Search for the cell housing the specified text and yield its (X, Y) center coordinate. 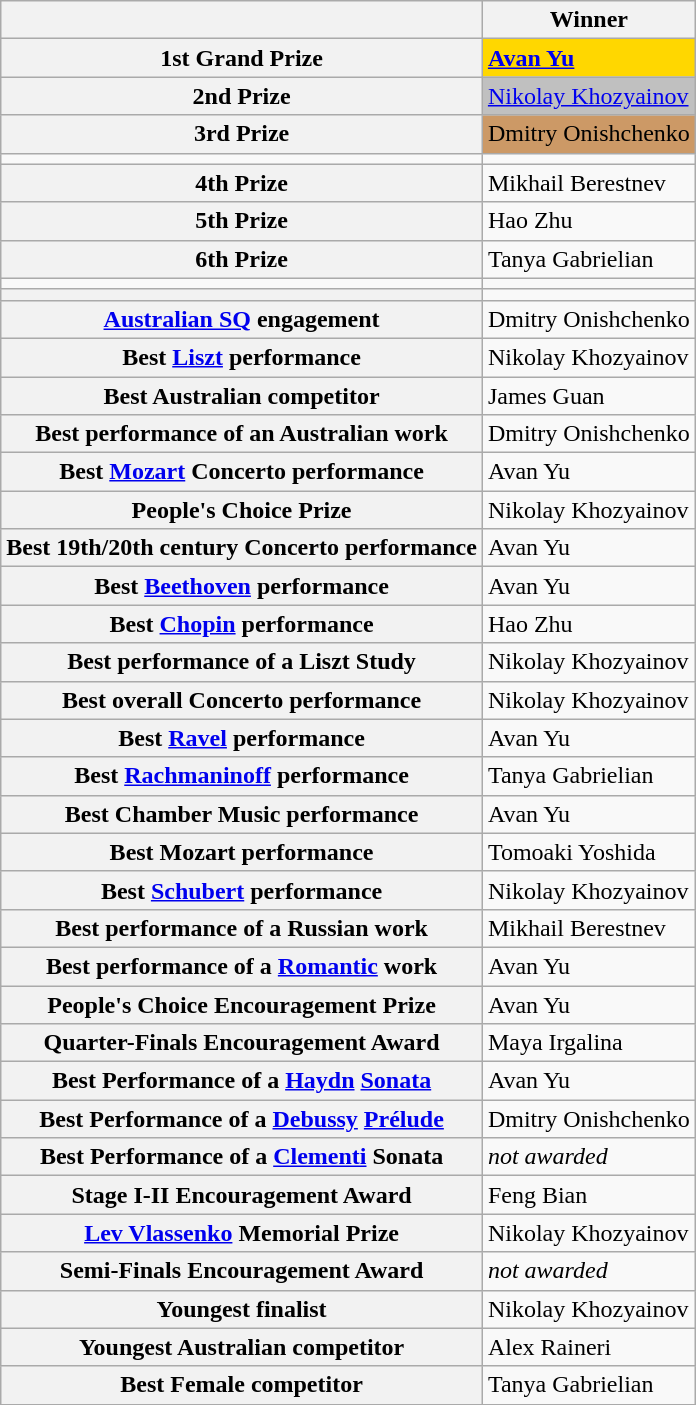
2nd Prize (242, 96)
5th Prize (242, 221)
1st Grand Prize (242, 58)
Youngest Australian competitor (242, 1347)
Best Liszt performance (242, 357)
Best Mozart Concerto performance (242, 472)
Best 19th/20th century Concerto performance (242, 548)
Best performance of a Liszt Study (242, 662)
Best Performance of a Haydn Sonata (242, 1081)
Feng Bian (588, 1195)
Best Chamber Music performance (242, 814)
Lev Vlassenko Memorial Prize (242, 1233)
Quarter-Finals Encouragement Award (242, 1043)
Best Performance of a Clementi Sonata (242, 1157)
James Guan (588, 395)
Best Beethoven performance (242, 586)
Winner (588, 20)
Best performance of a Russian work (242, 928)
4th Prize (242, 183)
3rd Prize (242, 134)
Youngest finalist (242, 1309)
Best overall Concerto performance (242, 700)
Semi-Finals Encouragement Award (242, 1271)
Best Ravel performance (242, 738)
People's Choice Prize (242, 510)
Alex Raineri (588, 1347)
Best Schubert performance (242, 890)
Tomoaki Yoshida (588, 852)
Best performance of an Australian work (242, 434)
Australian SQ engagement (242, 319)
Best performance of a Romantic work (242, 966)
Best Rachmaninoff performance (242, 776)
Best Mozart performance (242, 852)
6th Prize (242, 259)
Stage I-II Encouragement Award (242, 1195)
Best Performance of a Debussy Prélude (242, 1119)
Best Female competitor (242, 1385)
People's Choice Encouragement Prize (242, 1005)
Best Chopin performance (242, 624)
Best Australian competitor (242, 395)
Maya Irgalina (588, 1043)
